Provide the [x, y] coordinate of the cell's center where the given text is located.  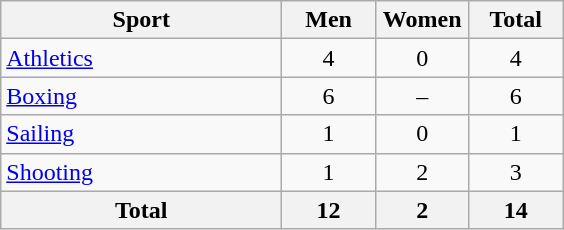
Sport [142, 20]
Shooting [142, 172]
12 [329, 210]
3 [516, 172]
Athletics [142, 58]
Boxing [142, 96]
Sailing [142, 134]
14 [516, 210]
Women [422, 20]
Men [329, 20]
– [422, 96]
